Determine the [x, y] coordinate at the center of the cell enclosing the given text.  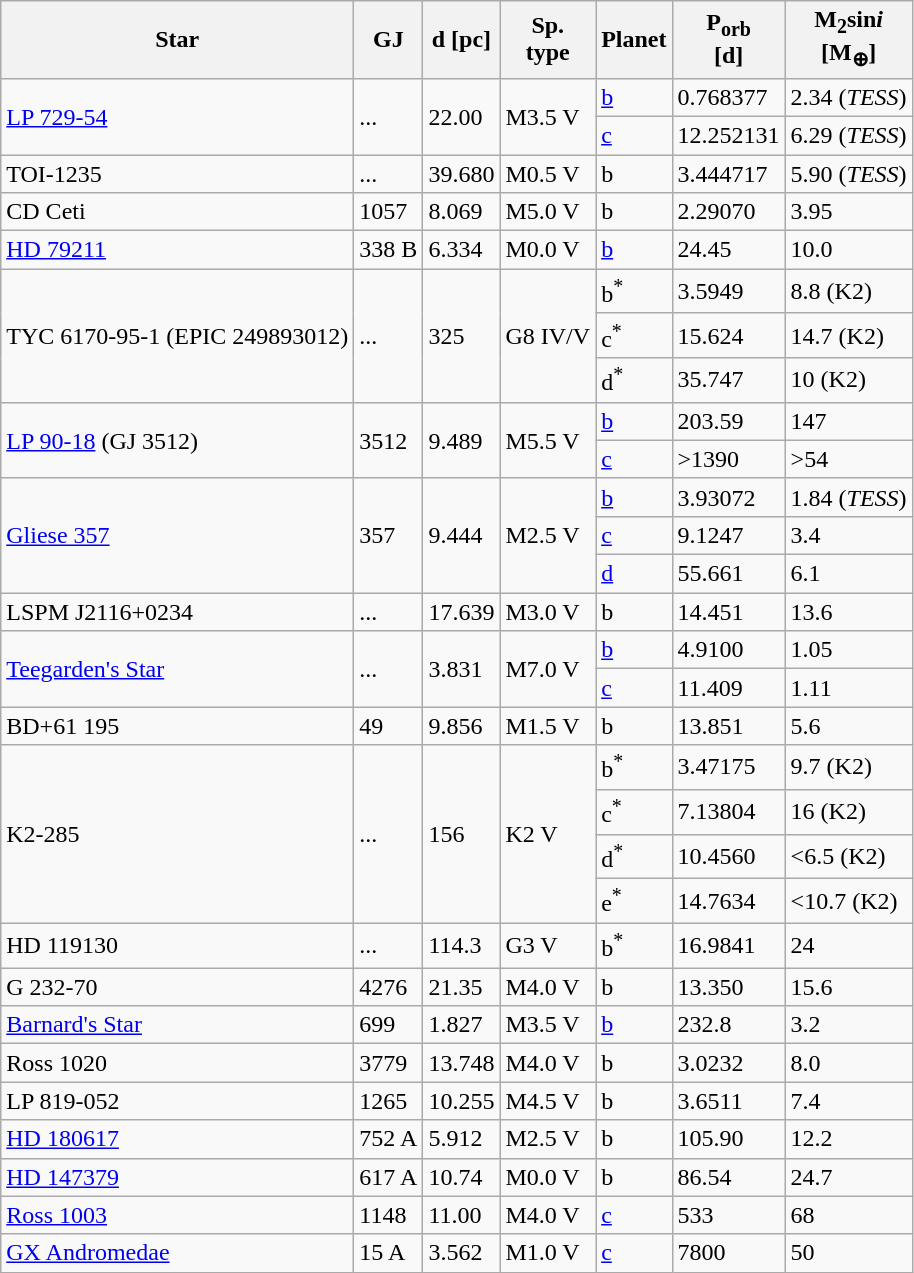
7.13804 [728, 812]
GJ [388, 40]
7.4 [848, 1101]
d [634, 574]
10.4560 [728, 856]
617 A [388, 1177]
325 [462, 336]
357 [388, 535]
<6.5 (K2) [848, 856]
M4.5 V [548, 1101]
K2-285 [178, 834]
M1.5 V [548, 726]
3.47175 [728, 768]
3.562 [462, 1253]
22.00 [462, 116]
M5.5 V [548, 440]
HD 180617 [178, 1139]
9.1247 [728, 536]
1057 [388, 212]
1.84 (TESS) [848, 497]
TOI-1235 [178, 173]
LP 729-54 [178, 116]
15.624 [728, 336]
6.29 (TESS) [848, 135]
Planet [634, 40]
3779 [388, 1063]
3512 [388, 440]
55.661 [728, 574]
8.0 [848, 1063]
M2sini[M⊕] [848, 40]
Porb[d] [728, 40]
1265 [388, 1101]
3.95 [848, 212]
3.4 [848, 536]
3.93072 [728, 497]
3.444717 [728, 173]
M1.0 V [548, 1253]
156 [462, 834]
Ross 1003 [178, 1215]
13.748 [462, 1063]
2.34 (TESS) [848, 97]
86.54 [728, 1177]
9.489 [462, 440]
M7.0 V [548, 669]
TYC 6170-95-1 (EPIC 249893012) [178, 336]
10.0 [848, 250]
6.1 [848, 574]
Teegarden's Star [178, 669]
10 (K2) [848, 380]
BD+61 195 [178, 726]
>54 [848, 459]
15 A [388, 1253]
338 B [388, 250]
11.409 [728, 688]
12.2 [848, 1139]
5.90 (TESS) [848, 173]
8.069 [462, 212]
21.35 [462, 987]
1.05 [848, 650]
LP 90-18 (GJ 3512) [178, 440]
4276 [388, 987]
15.6 [848, 987]
d [pc] [462, 40]
5.6 [848, 726]
14.7 (K2) [848, 336]
39.680 [462, 173]
<10.7 (K2) [848, 902]
K2 V [548, 834]
9.856 [462, 726]
17.639 [462, 612]
3.0232 [728, 1063]
16.9841 [728, 946]
203.59 [728, 421]
HD 79211 [178, 250]
9.444 [462, 535]
10.74 [462, 1177]
8.8 (K2) [848, 292]
11.00 [462, 1215]
Star [178, 40]
0.768377 [728, 97]
>1390 [728, 459]
10.255 [462, 1101]
GX Andromedae [178, 1253]
LP 819-052 [178, 1101]
1.11 [848, 688]
105.90 [728, 1139]
HD 119130 [178, 946]
699 [388, 1025]
35.747 [728, 380]
9.7 (K2) [848, 768]
HD 147379 [178, 1177]
Gliese 357 [178, 535]
533 [728, 1215]
M5.0 V [548, 212]
147 [848, 421]
24.45 [728, 250]
6.334 [462, 250]
G 232-70 [178, 987]
3.5949 [728, 292]
e* [634, 902]
4.9100 [728, 650]
M0.5 V [548, 173]
232.8 [728, 1025]
LSPM J2116+0234 [178, 612]
16 (K2) [848, 812]
3.6511 [728, 1101]
13.6 [848, 612]
14.7634 [728, 902]
24 [848, 946]
14.451 [728, 612]
49 [388, 726]
CD Ceti [178, 212]
1.827 [462, 1025]
68 [848, 1215]
G3 V [548, 946]
1148 [388, 1215]
3.831 [462, 669]
114.3 [462, 946]
12.252131 [728, 135]
752 A [388, 1139]
Barnard's Star [178, 1025]
G8 IV/V [548, 336]
Ross 1020 [178, 1063]
5.912 [462, 1139]
13.851 [728, 726]
13.350 [728, 987]
2.29070 [728, 212]
M3.0 V [548, 612]
24.7 [848, 1177]
Sp.type [548, 40]
50 [848, 1253]
3.2 [848, 1025]
7800 [728, 1253]
